Pinpoint the cell where the given text exists, returning its [x, y] midpoint coordinate. 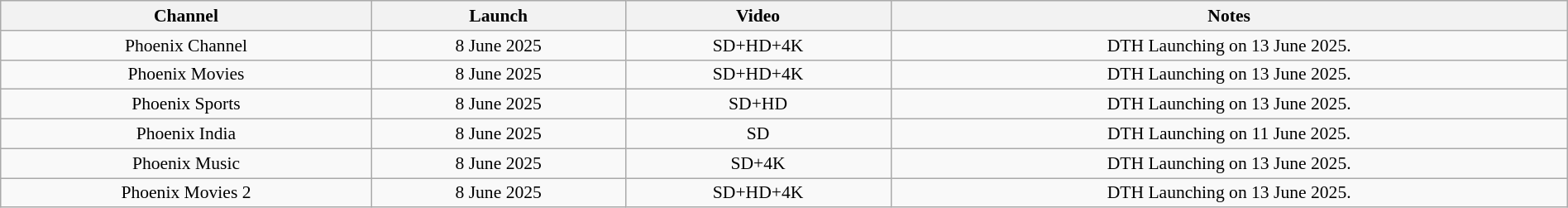
Channel [186, 16]
Video [758, 16]
Launch [498, 16]
Phoenix Movies 2 [186, 193]
DTH Launching on 11 June 2025. [1229, 134]
Phoenix Music [186, 163]
Notes [1229, 16]
Phoenix Channel [186, 46]
SD [758, 134]
Phoenix India [186, 134]
SD+HD [758, 104]
Phoenix Movies [186, 75]
SD+4K [758, 163]
Phoenix Sports [186, 104]
